Determine the (X, Y) coordinate at the center of the cell enclosing the given text.  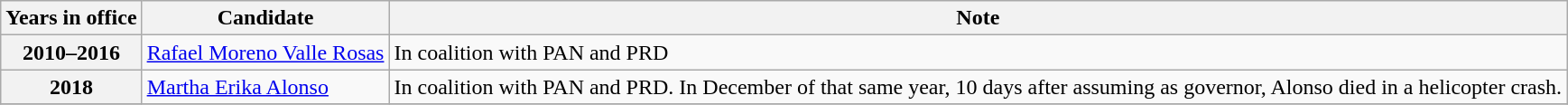
Years in office (71, 18)
Rafael Moreno Valle Rosas (265, 52)
Note (979, 18)
Candidate (265, 18)
In coalition with PAN and PRD. In December of that same year, 10 days after assuming as governor, Alonso died in a helicopter crash. (979, 87)
Martha Erika Alonso (265, 87)
2010–2016 (71, 52)
2018 (71, 87)
In coalition with PAN and PRD (979, 52)
